Capture the cell that displays the provided text and extract its (X, Y) central coordinate. 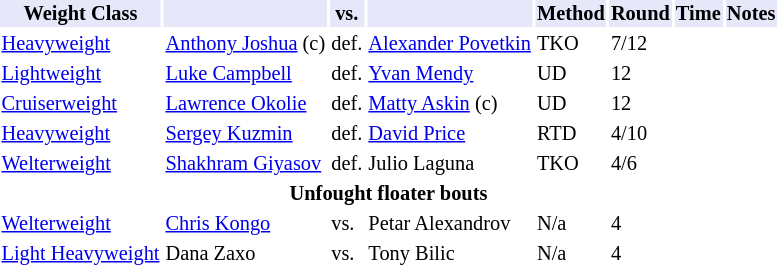
4/6 (640, 164)
Notes (751, 14)
4 (640, 224)
7/12 (640, 44)
4/10 (640, 134)
Yvan Mendy (450, 74)
Petar Alexandrov (450, 224)
Luke Campbell (246, 74)
Chris Kongo (246, 224)
Method (570, 14)
Round (640, 14)
Alexander Povetkin (450, 44)
Weight Class (80, 14)
Lightweight (80, 74)
Anthony Joshua (c) (246, 44)
N/a (570, 224)
Matty Askin (c) (450, 104)
Cruiserweight (80, 104)
Time (698, 14)
Unfought floater bouts (388, 194)
RTD (570, 134)
Julio Laguna (450, 164)
David Price (450, 134)
Shakhram Giyasov (246, 164)
Sergey Kuzmin (246, 134)
Lawrence Okolie (246, 104)
